Locate the cell with the specified text and output its (x, y) center coordinate. 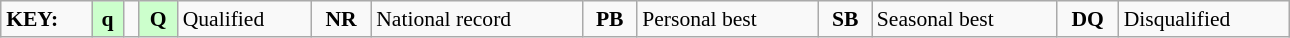
Seasonal best (964, 19)
Personal best (728, 19)
National record (476, 19)
NR (341, 19)
Qualified (244, 19)
Disqualified (1204, 19)
q (108, 19)
KEY: (46, 19)
PB (610, 19)
Q (158, 19)
SB (846, 19)
DQ (1088, 19)
